Pinpoint the cell where the given text exists, returning its (X, Y) midpoint coordinate. 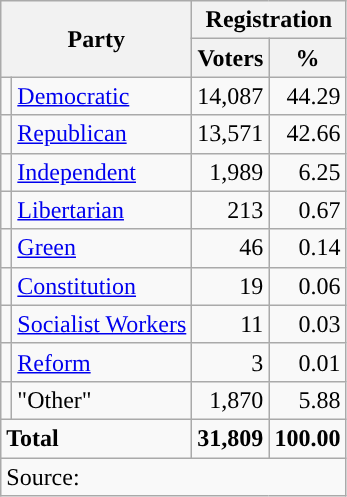
11 (230, 324)
Independent (102, 172)
Reform (102, 362)
Democratic (102, 96)
0.03 (308, 324)
Total (96, 438)
Voters (230, 58)
Republican (102, 134)
0.01 (308, 362)
1,989 (230, 172)
44.29 (308, 96)
14,087 (230, 96)
"Other" (102, 400)
5.88 (308, 400)
Party (96, 39)
Green (102, 248)
1,870 (230, 400)
0.67 (308, 210)
100.00 (308, 438)
Libertarian (102, 210)
0.14 (308, 248)
13,571 (230, 134)
19 (230, 286)
3 (230, 362)
6.25 (308, 172)
Constitution (102, 286)
46 (230, 248)
0.06 (308, 286)
Source: (174, 477)
213 (230, 210)
Registration (269, 20)
31,809 (230, 438)
Socialist Workers (102, 324)
42.66 (308, 134)
% (308, 58)
